Determine the (x, y) coordinate at the center of the cell enclosing the given text.  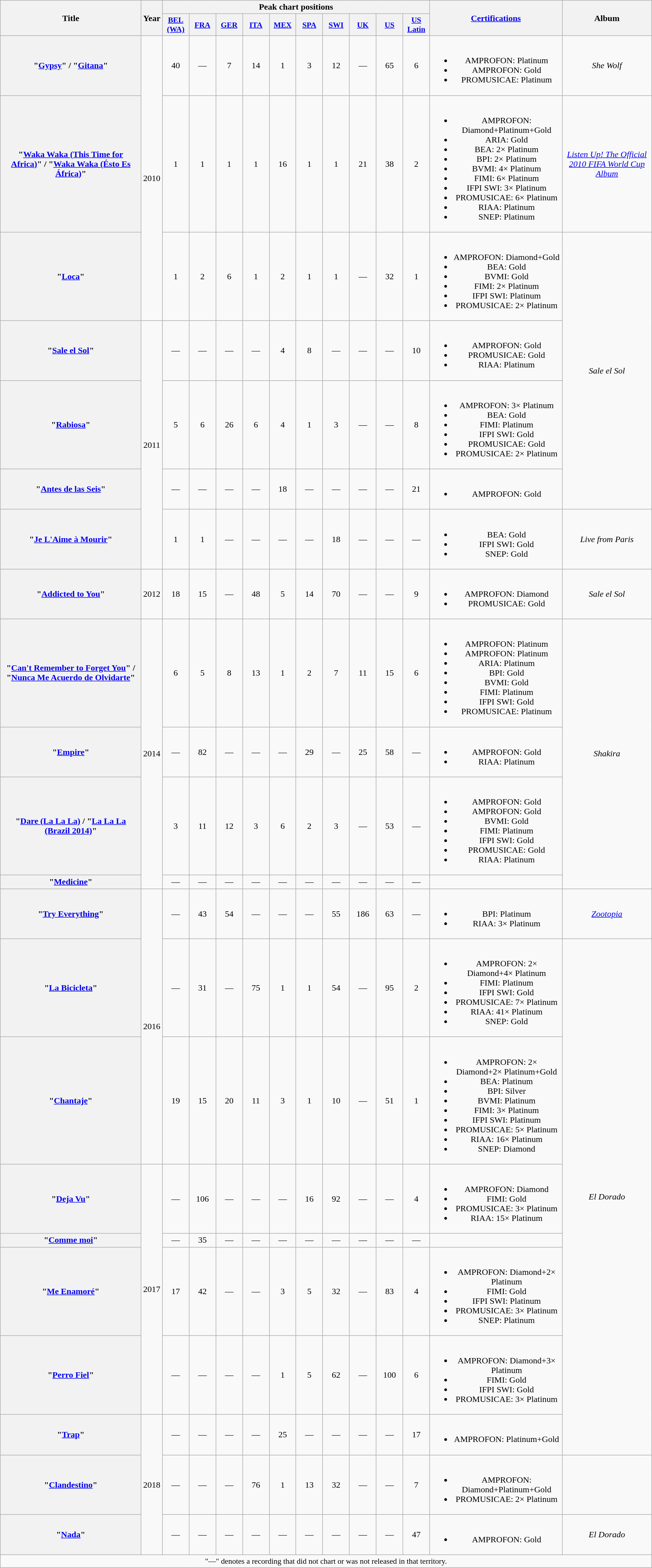
55 (336, 914)
MEX (283, 25)
65 (390, 66)
AMPROFON: 3× PlatinumBEA: GoldFIMI: PlatinumIFPI SWI: GoldPROMUSICAE: Gold PROMUSICAE: 2× Platinum (496, 425)
38 (390, 164)
AMPROFON: GoldRIAA: Platinum (496, 752)
186 (363, 914)
ITA (256, 25)
"Loca" (71, 276)
63 (390, 914)
SWI (336, 25)
"Antes de las Seis" (71, 489)
Zootopia (607, 914)
AMPROFON: Diamond+3× PlatinumFIMI: GoldIFPI SWI: GoldPROMUSICAE: 3× Platinum (496, 1375)
FRA (203, 25)
"Addicted to You" (71, 594)
75 (256, 988)
Title (71, 18)
AMPROFON: DiamondPROMUSICAE: Gold (496, 594)
Shakira (607, 753)
"Chantaje" (71, 1101)
19 (176, 1101)
51 (390, 1101)
58 (390, 752)
31 (203, 988)
AMPROFON: Diamond+2× PlatinumFIMI: GoldIFPI SWI: PlatinumPROMUSICAE: 3× PlatinumSNEP: Platinum (496, 1291)
USLatin (416, 25)
AMPROFON: Gold AMPROFON: Gold BVMI: GoldFIMI: PlatinumIFPI SWI: GoldPROMUSICAE: GoldRIAA: Platinum (496, 826)
"—" denotes a recording that did not chart or was not released in that territory. (326, 1561)
"Gypsy" / "Gitana" (71, 66)
"Empire" (71, 752)
Year (152, 18)
"Je L'Aime à Mourir" (71, 539)
"Comme moi" (71, 1240)
2010 (152, 178)
40 (176, 66)
SPA (309, 25)
2012 (152, 594)
AMPROFON: GoldPROMUSICAE: GoldRIAA: Platinum (496, 351)
UK (363, 25)
Certifications (496, 18)
62 (336, 1375)
92 (336, 1199)
"Dare (La La La) / "La La La (Brazil 2014)" (71, 826)
US (390, 25)
AMPROFON: Diamond+GoldBEA: GoldBVMI: GoldFIMI: 2× PlatinumIFPI SWI: PlatinumPROMUSICAE: 2× Platinum (496, 276)
AMPROFON: PlatinumAMPROFON: Platinum ARIA: PlatinumBPI: GoldBVMI: GoldFIMI: PlatinumIFPI SWI: GoldPROMUSICAE: Platinum (496, 673)
2016 (152, 1026)
AMPROFON: Platinum+Gold (496, 1435)
35 (203, 1240)
"Sale el Sol" (71, 351)
2014 (152, 753)
83 (390, 1291)
BEL(WA) (176, 25)
48 (256, 594)
9 (416, 594)
Album (607, 18)
She Wolf (607, 66)
42 (203, 1291)
AMPROFON: 2× Diamond+4× PlatinumFIMI: PlatinumIFPI SWI: GoldPROMUSICAE: 7× PlatinumRIAA: 41× Platinum SNEP: Gold (496, 988)
Listen Up! The Official 2010 FIFA World Cup Album (607, 164)
"Deja Vu" (71, 1199)
"Me Enamoré" (71, 1291)
AMPROFON: DiamondFIMI: GoldPROMUSICAE: 3× PlatinumRIAA: 15× Platinum (496, 1199)
26 (229, 425)
"La Bicicleta" (71, 988)
Peak chart positions (296, 7)
BPI: PlatinumRIAA: 3× Platinum (496, 914)
"Rabiosa" (71, 425)
"Try Everything" (71, 914)
100 (390, 1375)
AMPROFON: PlatinumAMPROFON: Gold PROMUSICAE: Platinum (496, 66)
"Perro Fiel" (71, 1375)
"Medicine" (71, 882)
2018 (152, 1485)
"Trap" (71, 1435)
106 (203, 1199)
53 (390, 826)
29 (309, 752)
"Can't Remember to Forget You" / "Nunca Me Acuerdo de Olvidarte" (71, 673)
70 (336, 594)
2011 (152, 445)
43 (203, 914)
GER (229, 25)
"Clandestino" (71, 1485)
Live from Paris (607, 539)
AMPROFON: Diamond+Platinum+GoldPROMUSICAE: 2× Platinum (496, 1485)
47 (416, 1535)
2017 (152, 1289)
95 (390, 988)
"Waka Waka (This Time for Africa)" / "Waka Waka (Ésto Es África)" (71, 164)
82 (203, 752)
76 (256, 1485)
"Nada" (71, 1535)
20 (229, 1101)
BEA: GoldIFPI SWI: GoldSNEP: Gold (496, 539)
